For the text-containing cell, return its midpoint in (X, Y) coordinate format. 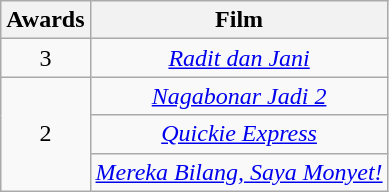
Film (239, 20)
Awards (46, 20)
Radit dan Jani (239, 58)
Nagabonar Jadi 2 (239, 96)
3 (46, 58)
Mereka Bilang, Saya Monyet! (239, 172)
2 (46, 134)
Quickie Express (239, 134)
